Return the [x, y] coordinate for the center point of the cell that contains the specified text.  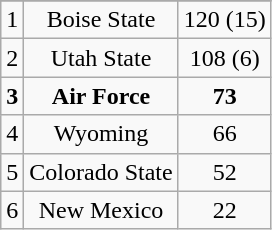
3 [12, 96]
4 [12, 134]
6 [12, 210]
Boise State [101, 20]
Utah State [101, 58]
Wyoming [101, 134]
5 [12, 172]
52 [224, 172]
22 [224, 210]
120 (15) [224, 20]
73 [224, 96]
2 [12, 58]
1 [12, 20]
108 (6) [224, 58]
Colorado State [101, 172]
Air Force [101, 96]
66 [224, 134]
New Mexico [101, 210]
